Determine the (x, y) coordinate at the center of the cell enclosing the given text.  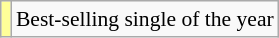
Best-selling single of the year (145, 19)
